For the text-containing cell, return its midpoint in (X, Y) coordinate format. 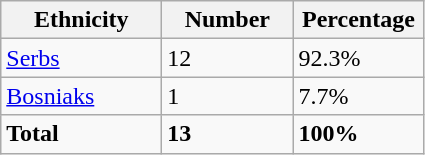
Bosniaks (82, 96)
12 (228, 58)
Total (82, 134)
7.7% (358, 96)
Ethnicity (82, 20)
13 (228, 134)
Serbs (82, 58)
92.3% (358, 58)
Percentage (358, 20)
1 (228, 96)
Number (228, 20)
100% (358, 134)
